Output the (x, y) coordinate of the center of the cell containing the given text.  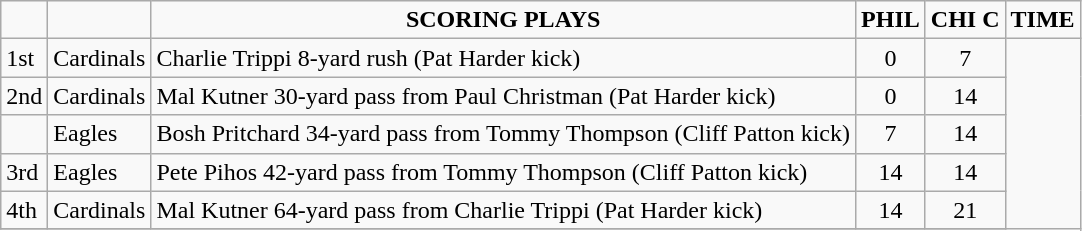
3rd (24, 172)
Mal Kutner 30-yard pass from Paul Christman (Pat Harder kick) (504, 96)
Bosh Pritchard 34-yard pass from Tommy Thompson (Cliff Patton kick) (504, 134)
1st (24, 58)
21 (965, 210)
SCORING PLAYS (504, 20)
4th (24, 210)
TIME (1042, 20)
PHIL (891, 20)
Pete Pihos 42-yard pass from Tommy Thompson (Cliff Patton kick) (504, 172)
Mal Kutner 64-yard pass from Charlie Trippi (Pat Harder kick) (504, 210)
CHI C (965, 20)
Charlie Trippi 8-yard rush (Pat Harder kick) (504, 58)
2nd (24, 96)
